Return [x, y] of the center of cell containing provided text 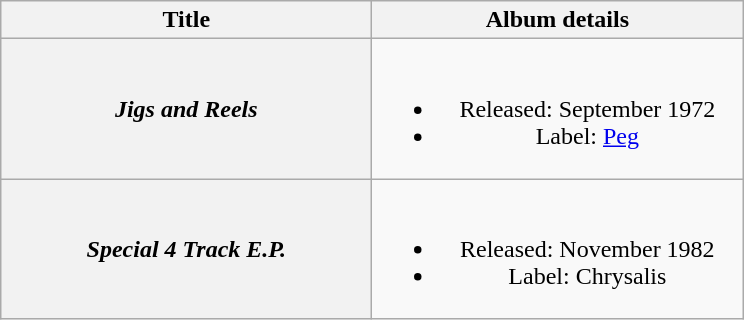
Released: September 1972Label: Peg [558, 109]
Special 4 Track E.P. [186, 249]
Album details [558, 20]
Released: November 1982Label: Chrysalis [558, 249]
Title [186, 20]
Jigs and Reels [186, 109]
